Provide the [x, y] coordinate of the cell's center where the given text is located.  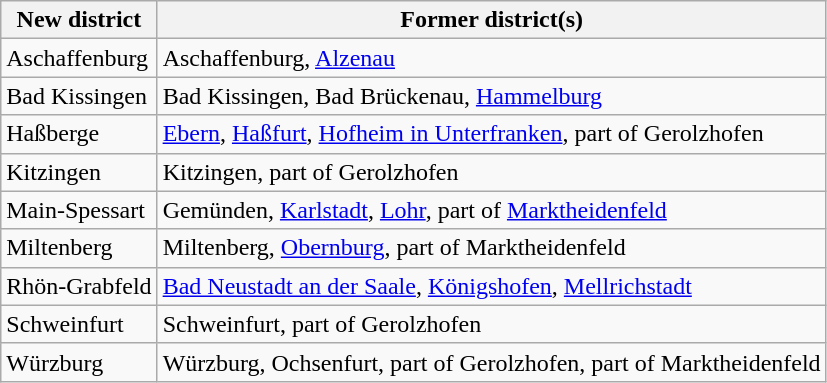
Aschaffenburg [79, 58]
Ebern, Haßfurt, Hofheim in Unterfranken, part of Gerolzhofen [492, 134]
Bad Kissingen [79, 96]
Würzburg [79, 362]
Miltenberg, Obernburg, part of Marktheidenfeld [492, 248]
New district [79, 20]
Bad Kissingen, Bad Brückenau, Hammelburg [492, 96]
Rhön-Grabfeld [79, 286]
Schweinfurt [79, 324]
Aschaffenburg, Alzenau [492, 58]
Miltenberg [79, 248]
Schweinfurt, part of Gerolzhofen [492, 324]
Gemünden, Karlstadt, Lohr, part of Marktheidenfeld [492, 210]
Kitzingen, part of Gerolzhofen [492, 172]
Main-Spessart [79, 210]
Bad Neustadt an der Saale, Königshofen, Mellrichstadt [492, 286]
Haßberge [79, 134]
Würzburg, Ochsenfurt, part of Gerolzhofen, part of Marktheidenfeld [492, 362]
Former district(s) [492, 20]
Kitzingen [79, 172]
